From the cell containing the given text, extract its center point as [X, Y] coordinate. 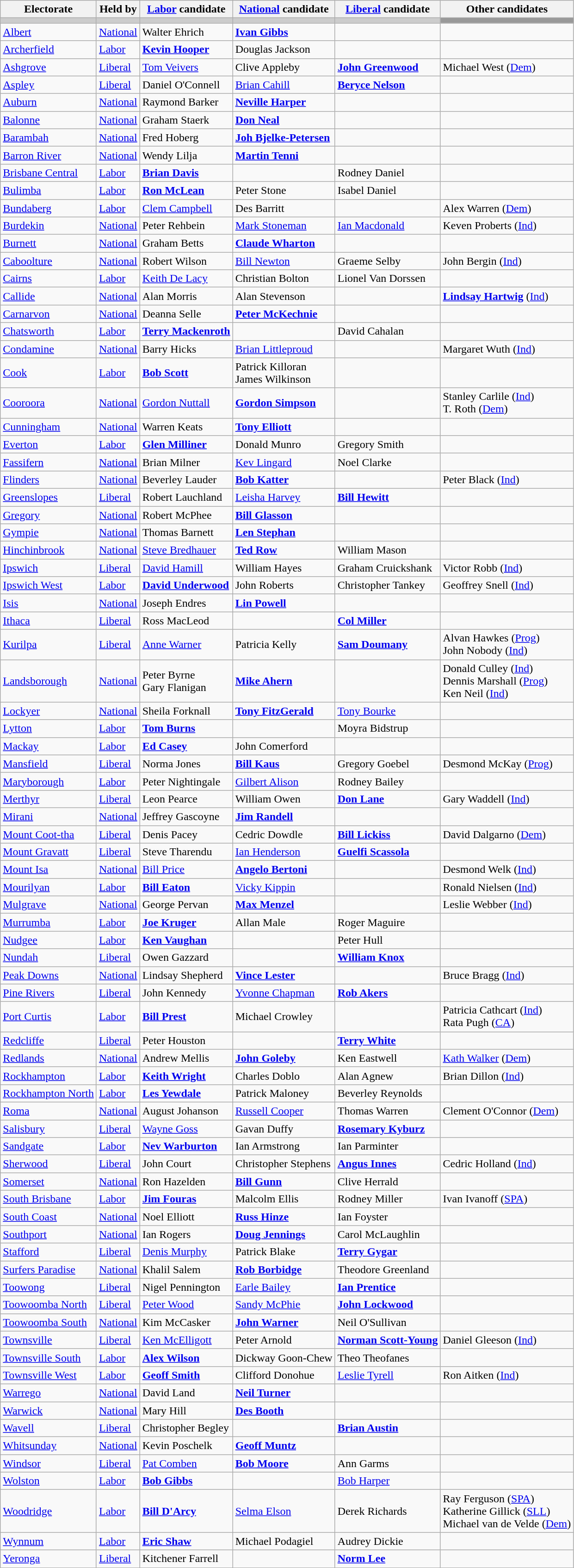
Rockhampton North [49, 1093]
Terry White [388, 1040]
Peter Arnold [284, 1340]
Landsborough [49, 681]
Mulgrave [49, 905]
Daniel O'Connell [186, 85]
Gregory [49, 515]
Leon Pearce [186, 799]
Aspley [49, 85]
Mary Hill [186, 1410]
Ray Ferguson (SPA) Katherine Gillick (SLL) Michael van de Velde (Dem) [507, 1511]
Labor candidate [186, 9]
Kath Walker (Dem) [507, 1058]
Chatsworth [49, 331]
Bill Gunn [284, 1182]
Owen Gazzard [186, 958]
Townsville West [49, 1375]
Terry Mackenroth [186, 331]
Kev Lingard [284, 462]
Jeffrey Gascoyne [186, 816]
Brian Cahill [284, 85]
Bob Katter [284, 479]
Len Stephan [284, 533]
Andrew Mellis [186, 1058]
Mount Isa [49, 870]
Cedric Holland (Ind) [507, 1164]
Patrick Blake [284, 1252]
Ken Eastwell [388, 1058]
Lionel Van Dorssen [388, 279]
Glen Milliner [186, 444]
Liberal candidate [388, 9]
Cedric Dowdle [284, 834]
Daniel Gleeson (Ind) [507, 1340]
Sandy McPhie [284, 1305]
Claude Wharton [284, 243]
Ian Parminter [388, 1146]
Bill Prest [186, 1016]
Margaret Wuth (Ind) [507, 349]
Norm Lee [388, 1559]
Gilbert Alison [284, 781]
John Warner [284, 1322]
Sam Doumany [388, 644]
Ross MacLeod [186, 621]
Bill D'Arcy [186, 1511]
Mirani [49, 816]
Ian Henderson [284, 852]
Burdekin [49, 226]
Ken Vaughan [186, 940]
Beverley Lauder [186, 479]
Patrick Killoran James Wilkinson [284, 373]
Michael Crowley [284, 1016]
Anne Warner [186, 644]
Peter Houston [186, 1040]
Ivan Ivanoff (SPA) [507, 1199]
Roger Maguire [388, 922]
Bill Price [186, 870]
Don Neal [284, 120]
Tony FitzGerald [284, 711]
Alex Wilson [186, 1357]
Geoffrey Snell (Ind) [507, 585]
Maryborough [49, 781]
Terry Gygar [388, 1252]
Norma Jones [186, 764]
Max Menzel [284, 905]
Denis Murphy [186, 1252]
Warrego [49, 1393]
John Lockwood [388, 1305]
David Land [186, 1393]
Moyra Bidstrup [388, 728]
Denis Pacey [186, 834]
Peter McKechnie [284, 314]
Merthyr [49, 799]
Alex Warren (Dem) [507, 208]
Keven Proberts (Ind) [507, 226]
Peter Wood [186, 1305]
Selma Elson [284, 1511]
Everton [49, 444]
Dickway Goon-Chew [284, 1357]
Auburn [49, 102]
Michael West (Dem) [507, 67]
Cooroora [49, 403]
Don Lane [388, 799]
Kim McCasker [186, 1322]
Kevin Poschelk [186, 1446]
Kurilpa [49, 644]
Peter Nightingale [186, 781]
Desmond Welk (Ind) [507, 870]
Beryce Nelson [388, 85]
Russ Hinze [284, 1217]
Des Barritt [284, 208]
Raymond Barker [186, 102]
Geoff Smith [186, 1375]
Derek Richards [388, 1511]
Rob Borbidge [284, 1269]
Ken McElligott [186, 1340]
William Owen [284, 799]
Bulimba [49, 190]
Port Curtis [49, 1016]
Angus Innes [388, 1164]
Les Yewdale [186, 1093]
Hinchinbrook [49, 550]
Gordon Simpson [284, 403]
Ian Rogers [186, 1234]
Theodore Greenland [388, 1269]
John Goleby [284, 1058]
Keith Wright [186, 1076]
Barry Hicks [186, 349]
Held by [118, 9]
Russell Cooper [284, 1111]
Carnarvon [49, 314]
Leslie Webber (Ind) [507, 905]
John Roberts [284, 585]
Mourilyan [49, 887]
Graham Cruickshank [388, 568]
Gary Waddell (Ind) [507, 799]
Carol McLaughlin [388, 1234]
Ian Armstrong [284, 1146]
Alan Agnew [388, 1076]
Fassifern [49, 462]
Lindsay Hartwig (Ind) [507, 296]
Keith De Lacy [186, 279]
William Hayes [284, 568]
Tony Bourke [388, 711]
Isabel Daniel [388, 190]
Robert McPhee [186, 515]
Greenslopes [49, 497]
Tom Burns [186, 728]
Clifford Donohue [284, 1375]
Patricia Kelly [284, 644]
Nev Warburton [186, 1146]
Peter Black (Ind) [507, 479]
Noel Clarke [388, 462]
Martin Tenni [284, 155]
Rodney Daniel [388, 173]
Christopher Tankey [388, 585]
John Kennedy [186, 993]
Graeme Selby [388, 261]
Ashgrove [49, 67]
Kitchener Farrell [186, 1559]
Lockyer [49, 711]
South Brisbane [49, 1199]
Barron River [49, 155]
Murrumba [49, 922]
Brian Dillon (Ind) [507, 1076]
Nundah [49, 958]
Steve Bredhauer [186, 550]
Callide [49, 296]
Tom Veivers [186, 67]
Tony Elliott [284, 427]
Brian Austin [388, 1428]
Ronald Nielsen (Ind) [507, 887]
Nudgee [49, 940]
Guelfi Scassola [388, 852]
Clive Appleby [284, 67]
Mount Coot-tha [49, 834]
Allan Male [284, 922]
Warwick [49, 1410]
Mark Stoneman [284, 226]
Electorate [49, 9]
Jim Randell [284, 816]
Rob Akers [388, 993]
Cairns [49, 279]
Angelo Bertoni [284, 870]
Peter Rehbein [186, 226]
Joe Kruger [186, 922]
Mike Ahern [284, 681]
Lytton [49, 728]
Mackay [49, 746]
Burnett [49, 243]
Wayne Goss [186, 1129]
Alan Morris [186, 296]
Warren Keats [186, 427]
Steve Tharendu [186, 852]
Wynnum [49, 1541]
Fred Hoberg [186, 137]
Townsville South [49, 1357]
Woodridge [49, 1511]
Stanley Carlile (Ind) T. Roth (Dem) [507, 403]
William Knox [388, 958]
Peter Hull [388, 940]
Ian Foyster [388, 1217]
Victor Robb (Ind) [507, 568]
Deanna Selle [186, 314]
David Cahalan [388, 331]
Eric Shaw [186, 1541]
South Coast [49, 1217]
Graham Betts [186, 243]
Neil Turner [284, 1393]
Toowoomba South [49, 1322]
Alan Stevenson [284, 296]
Bundaberg [49, 208]
Clive Herrald [388, 1182]
Cook [49, 373]
David Hamill [186, 568]
Ian Macdonald [388, 226]
Clement O'Connor (Dem) [507, 1111]
Brian Littleproud [284, 349]
Pat Comben [186, 1463]
Bruce Bragg (Ind) [507, 975]
Nigel Pennington [186, 1287]
Caboolture [49, 261]
Ron Aitken (Ind) [507, 1375]
Ivan Gibbs [284, 32]
Windsor [49, 1463]
Charles Doblo [284, 1076]
Ipswich West [49, 585]
Surfers Paradise [49, 1269]
Douglas Jackson [284, 50]
Thomas Warren [388, 1111]
Redcliffe [49, 1040]
Wolston [49, 1481]
David Underwood [186, 585]
Condamine [49, 349]
Wavell [49, 1428]
Bill Lickiss [388, 834]
Archerfield [49, 50]
Kevin Hooper [186, 50]
Brian Davis [186, 173]
George Pervan [186, 905]
Michael Podagiel [284, 1541]
Salisbury [49, 1129]
Khalil Salem [186, 1269]
Walter Ehrich [186, 32]
Graham Staerk [186, 120]
Donald Culley (Ind) Dennis Marshall (Prog) Ken Neil (Ind) [507, 681]
Rockhampton [49, 1076]
August Johanson [186, 1111]
Clem Campbell [186, 208]
John Comerford [284, 746]
Theo Theofanes [388, 1357]
Gordon Nuttall [186, 403]
Ithaca [49, 621]
Gympie [49, 533]
David Dalgarno (Dem) [507, 834]
Bob Moore [284, 1463]
Gregory Goebel [388, 764]
Brian Milner [186, 462]
Sherwood [49, 1164]
Balonne [49, 120]
John Bergin (Ind) [507, 261]
Alvan Hawkes (Prog) John Nobody (Ind) [507, 644]
Neville Harper [284, 102]
Somerset [49, 1182]
Noel Elliott [186, 1217]
Yvonne Chapman [284, 993]
Bob Gibbs [186, 1481]
Roma [49, 1111]
Audrey Dickie [388, 1541]
Gavan Duffy [284, 1129]
Bob Harper [388, 1481]
Ron McLean [186, 190]
Joseph Endres [186, 603]
Robert Lauchland [186, 497]
Bob Scott [186, 373]
Gregory Smith [388, 444]
Mansfield [49, 764]
Bill Kaus [284, 764]
Lindsay Shepherd [186, 975]
Mount Gravatt [49, 852]
Ian Prentice [388, 1287]
Yeronga [49, 1559]
Rodney Bailey [388, 781]
Bill Eaton [186, 887]
Ann Garms [388, 1463]
Des Booth [284, 1410]
Earle Bailey [284, 1287]
Doug Jennings [284, 1234]
Toowong [49, 1287]
Peter Stone [284, 190]
Sheila Forknall [186, 711]
John Greenwood [388, 67]
Vicky Kippin [284, 887]
National candidate [284, 9]
Beverley Reynolds [388, 1093]
Col Miller [388, 621]
Other candidates [507, 9]
Leisha Harvey [284, 497]
Bill Glasson [284, 515]
Desmond McKay (Prog) [507, 764]
Patricia Cathcart (Ind) Rata Pugh (CA) [507, 1016]
Sandgate [49, 1146]
Bill Hewitt [388, 497]
Donald Munro [284, 444]
Flinders [49, 479]
Norman Scott-Young [388, 1340]
Whitsunday [49, 1446]
Rosemary Kyburz [388, 1129]
Thomas Barnett [186, 533]
Toowoomba North [49, 1305]
Malcolm Ellis [284, 1199]
Neil O'Sullivan [388, 1322]
Ron Hazelden [186, 1182]
Redlands [49, 1058]
Ed Casey [186, 746]
Barambah [49, 137]
Jim Fouras [186, 1199]
Robert Wilson [186, 261]
Bill Newton [284, 261]
Townsville [49, 1340]
Christopher Begley [186, 1428]
Joh Bjelke-Petersen [284, 137]
Rodney Miller [388, 1199]
Ted Row [284, 550]
Southport [49, 1234]
Pine Rivers [49, 993]
Christian Bolton [284, 279]
Christopher Stephens [284, 1164]
Patrick Maloney [284, 1093]
Geoff Muntz [284, 1446]
Peter Byrne Gary Flanigan [186, 681]
Albert [49, 32]
Cunningham [49, 427]
Vince Lester [284, 975]
Peak Downs [49, 975]
Isis [49, 603]
Leslie Tyrell [388, 1375]
William Mason [388, 550]
Brisbane Central [49, 173]
Ipswich [49, 568]
Lin Powell [284, 603]
Wendy Lilja [186, 155]
John Court [186, 1164]
Stafford [49, 1252]
